Identify which cell holds the provided text, then report its (x, y) central coordinate. 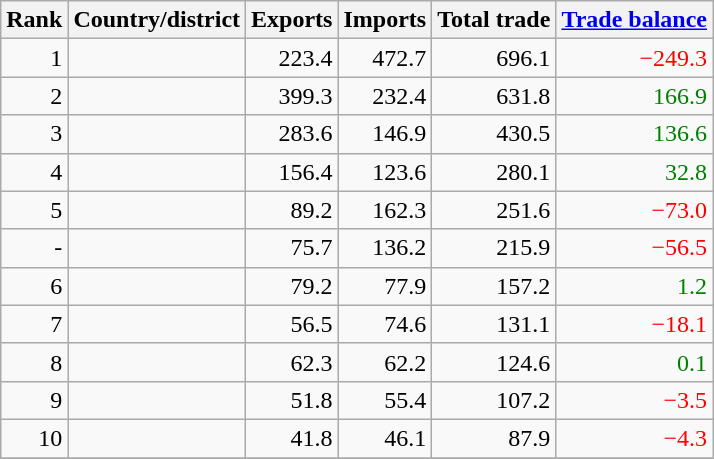
77.9 (385, 286)
Trade balance (634, 20)
62.3 (292, 362)
6 (34, 286)
430.5 (494, 134)
32.8 (634, 172)
51.8 (292, 400)
56.5 (292, 324)
−3.5 (634, 400)
9 (34, 400)
146.9 (385, 134)
136.6 (634, 134)
232.4 (385, 96)
74.6 (385, 324)
10 (34, 438)
41.8 (292, 438)
Imports (385, 20)
−73.0 (634, 210)
156.4 (292, 172)
124.6 (494, 362)
0.1 (634, 362)
75.7 (292, 248)
−4.3 (634, 438)
283.6 (292, 134)
Total trade (494, 20)
46.1 (385, 438)
136.2 (385, 248)
- (34, 248)
4 (34, 172)
472.7 (385, 58)
87.9 (494, 438)
251.6 (494, 210)
62.2 (385, 362)
55.4 (385, 400)
3 (34, 134)
5 (34, 210)
1.2 (634, 286)
Exports (292, 20)
−56.5 (634, 248)
79.2 (292, 286)
−18.1 (634, 324)
8 (34, 362)
166.9 (634, 96)
107.2 (494, 400)
89.2 (292, 210)
157.2 (494, 286)
280.1 (494, 172)
Rank (34, 20)
7 (34, 324)
2 (34, 96)
−249.3 (634, 58)
162.3 (385, 210)
1 (34, 58)
Country/district (157, 20)
631.8 (494, 96)
123.6 (385, 172)
696.1 (494, 58)
223.4 (292, 58)
215.9 (494, 248)
131.1 (494, 324)
399.3 (292, 96)
